Output the (X, Y) coordinate of the center of the cell containing the given text.  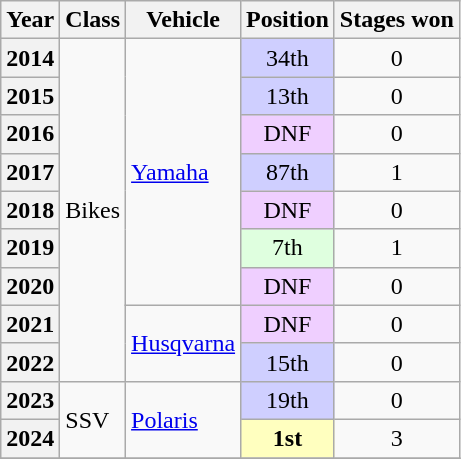
19th (288, 400)
Stages won (396, 20)
3 (396, 438)
Position (288, 20)
2021 (30, 324)
2023 (30, 400)
Class (93, 20)
34th (288, 58)
SSV (93, 419)
2016 (30, 134)
87th (288, 172)
2014 (30, 58)
7th (288, 248)
2024 (30, 438)
Husqvarna (184, 343)
1st (288, 438)
Bikes (93, 210)
Polaris (184, 419)
2018 (30, 210)
Vehicle (184, 20)
2020 (30, 286)
2022 (30, 362)
2015 (30, 96)
Yamaha (184, 172)
13th (288, 96)
15th (288, 362)
Year (30, 20)
2017 (30, 172)
2019 (30, 248)
